For the text-containing cell, return its midpoint in [x, y] coordinate format. 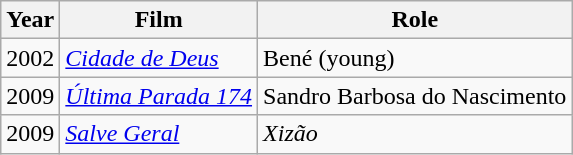
Última Parada 174 [159, 96]
Role [415, 20]
2002 [30, 58]
Xizão [415, 134]
Year [30, 20]
Salve Geral [159, 134]
Cidade de Deus [159, 58]
Film [159, 20]
Bené (young) [415, 58]
Sandro Barbosa do Nascimento [415, 96]
